Return the [X, Y] coordinate for the center point of the cell that contains the specified text.  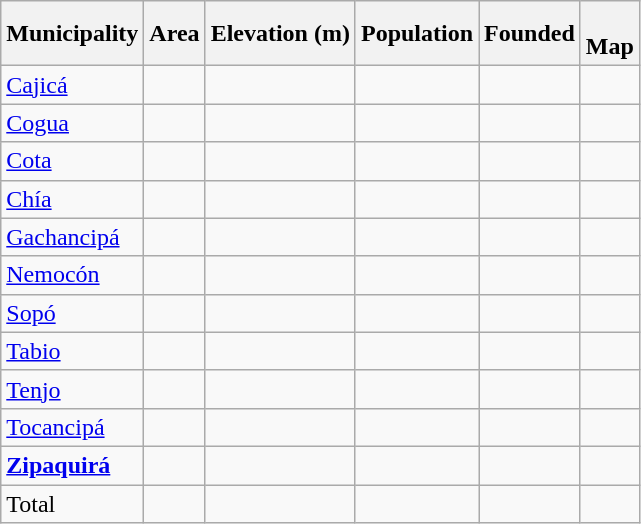
Elevation (m) [280, 34]
Cajicá [72, 85]
Area [174, 34]
Tabio [72, 351]
Tocancipá [72, 427]
Cota [72, 161]
Chía [72, 199]
Tenjo [72, 389]
Gachancipá [72, 237]
Nemocón [72, 275]
Sopó [72, 313]
Population [416, 34]
Map [610, 34]
Cogua [72, 123]
Total [72, 503]
Municipality [72, 34]
Zipaquirá [72, 465]
Founded [530, 34]
